Detect which cell encompasses the target text, then output its (x, y) center coordinate. 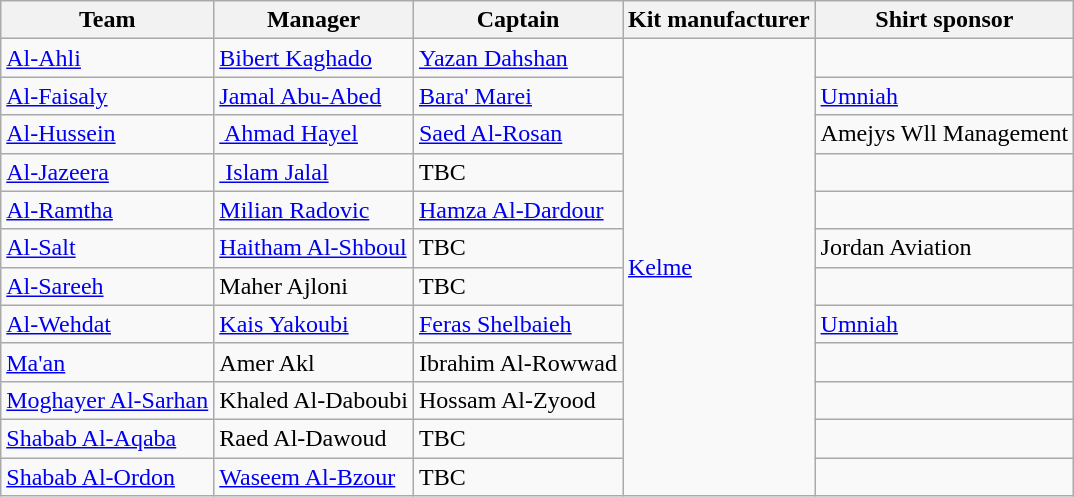
Khaled Al-Daboubi (314, 400)
Milian Radovic (314, 210)
Bara' Marei (518, 96)
Islam Jalal (314, 172)
Al-Ramtha (108, 210)
Feras Shelbaieh (518, 324)
Haitham Al-Shboul (314, 248)
Raed Al-Dawoud (314, 438)
Al-Jazeera (108, 172)
Kelme (718, 268)
Manager (314, 20)
Bibert Kaghado (314, 58)
Kais Yakoubi (314, 324)
Yazan Dahshan (518, 58)
Team (108, 20)
Al-Hussein (108, 134)
Jamal Abu-Abed (314, 96)
Al-Sareeh (108, 286)
Hossam Al-Zyood (518, 400)
Saed Al-Rosan (518, 134)
Hamza Al-Dardour (518, 210)
Al-Salt (108, 248)
Waseem Al-Bzour (314, 477)
Jordan Aviation (944, 248)
Ahmad Hayel (314, 134)
Al-Faisaly (108, 96)
Amer Akl (314, 362)
Amejys Wll Management (944, 134)
Ibrahim Al-Rowwad (518, 362)
Kit manufacturer (718, 20)
Maher Ajloni (314, 286)
Captain (518, 20)
Al-Ahli (108, 58)
Shabab Al-Aqaba (108, 438)
Ma'an (108, 362)
Moghayer Al-Sarhan (108, 400)
Shirt sponsor (944, 20)
Al-Wehdat (108, 324)
Shabab Al-Ordon (108, 477)
